Detect which cell encompasses the target text, then output its [X, Y] center coordinate. 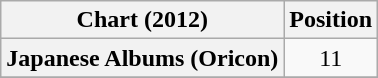
Position [331, 20]
11 [331, 58]
Japanese Albums (Oricon) [142, 58]
Chart (2012) [142, 20]
